Search for the cell housing the specified text and yield its [x, y] center coordinate. 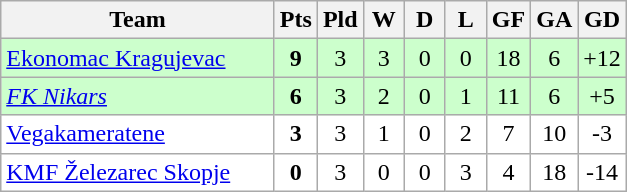
GF [508, 20]
7 [508, 134]
Pld [340, 20]
-3 [602, 134]
D [424, 20]
W [384, 20]
10 [554, 134]
11 [508, 96]
Pts [296, 20]
Ekonomac Kragujevac [138, 58]
-14 [602, 172]
Team [138, 20]
Vegakameratene [138, 134]
FK Nikars [138, 96]
KMF Železarec Skopje [138, 172]
+5 [602, 96]
L [466, 20]
GD [602, 20]
4 [508, 172]
9 [296, 58]
+12 [602, 58]
GA [554, 20]
